Return the [x, y] coordinate for the center point of the cell that contains the specified text.  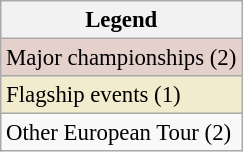
Legend [122, 20]
Flagship events (1) [122, 95]
Other European Tour (2) [122, 133]
Major championships (2) [122, 58]
